Search for the cell housing the specified text and yield its (x, y) center coordinate. 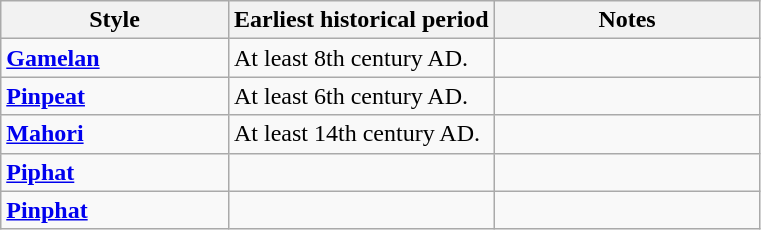
Earliest historical period (361, 20)
Notes (627, 20)
Pinpeat (115, 96)
Gamelan (115, 58)
Mahori (115, 134)
At least 6th century AD. (361, 96)
Style (115, 20)
Piphat (115, 172)
At least 14th century AD. (361, 134)
Pinphat (115, 210)
At least 8th century AD. (361, 58)
